Return (X, Y) of the center of cell containing provided text 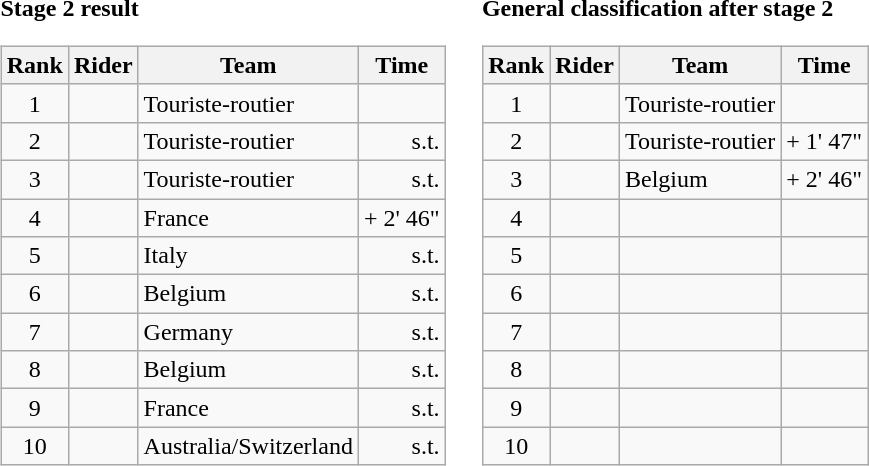
Germany (248, 332)
Italy (248, 256)
+ 1' 47" (824, 141)
Australia/Switzerland (248, 446)
